From the cell containing the given text, extract its center point as [x, y] coordinate. 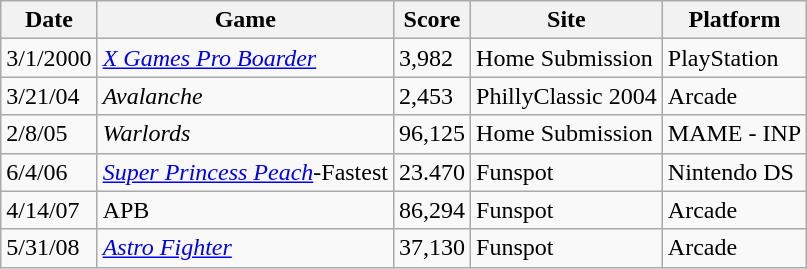
Astro Fighter [245, 248]
MAME - INP [734, 134]
Date [49, 20]
3/1/2000 [49, 58]
2/8/05 [49, 134]
3,982 [432, 58]
PhillyClassic 2004 [567, 96]
2,453 [432, 96]
6/4/06 [49, 172]
Super Princess Peach-Fastest [245, 172]
86,294 [432, 210]
Platform [734, 20]
5/31/08 [49, 248]
4/14/07 [49, 210]
Warlords [245, 134]
Score [432, 20]
Site [567, 20]
Game [245, 20]
X Games Pro Boarder [245, 58]
Nintendo DS [734, 172]
Avalanche [245, 96]
96,125 [432, 134]
37,130 [432, 248]
APB [245, 210]
23.470 [432, 172]
3/21/04 [49, 96]
PlayStation [734, 58]
